From the cell containing the given text, extract its center point as (X, Y) coordinate. 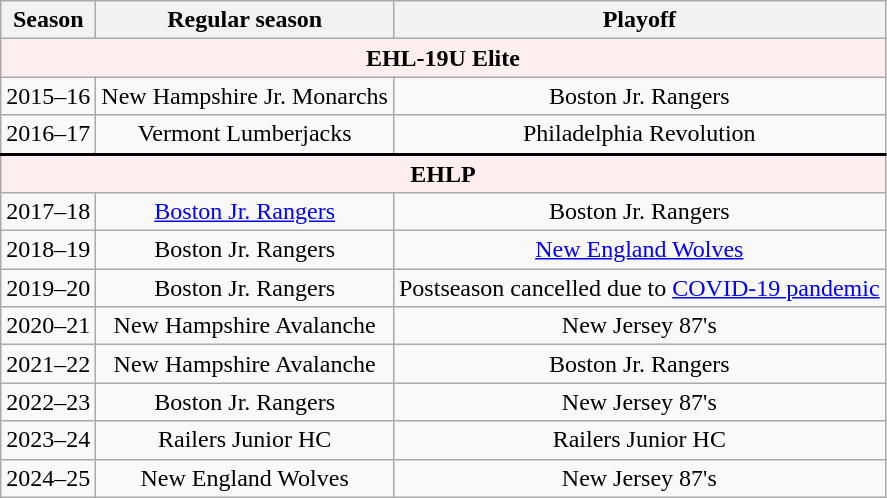
2019–20 (48, 288)
2017–18 (48, 212)
Philadelphia Revolution (639, 134)
EHL-19U Elite (443, 58)
2015–16 (48, 96)
EHLP (443, 174)
Season (48, 20)
Vermont Lumberjacks (245, 134)
2018–19 (48, 250)
Playoff (639, 20)
2022–23 (48, 402)
Regular season (245, 20)
2023–24 (48, 440)
2021–22 (48, 364)
Postseason cancelled due to COVID-19 pandemic (639, 288)
New Hampshire Jr. Monarchs (245, 96)
2020–21 (48, 326)
2016–17 (48, 134)
2024–25 (48, 478)
